Output the [x, y] coordinate of the center of the cell containing the given text.  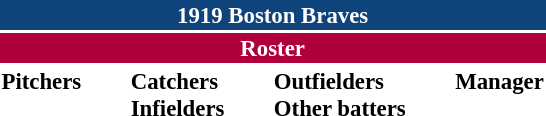
Roster [272, 48]
1919 Boston Braves [272, 15]
